Locate the cell with the specified text and output its [X, Y] center coordinate. 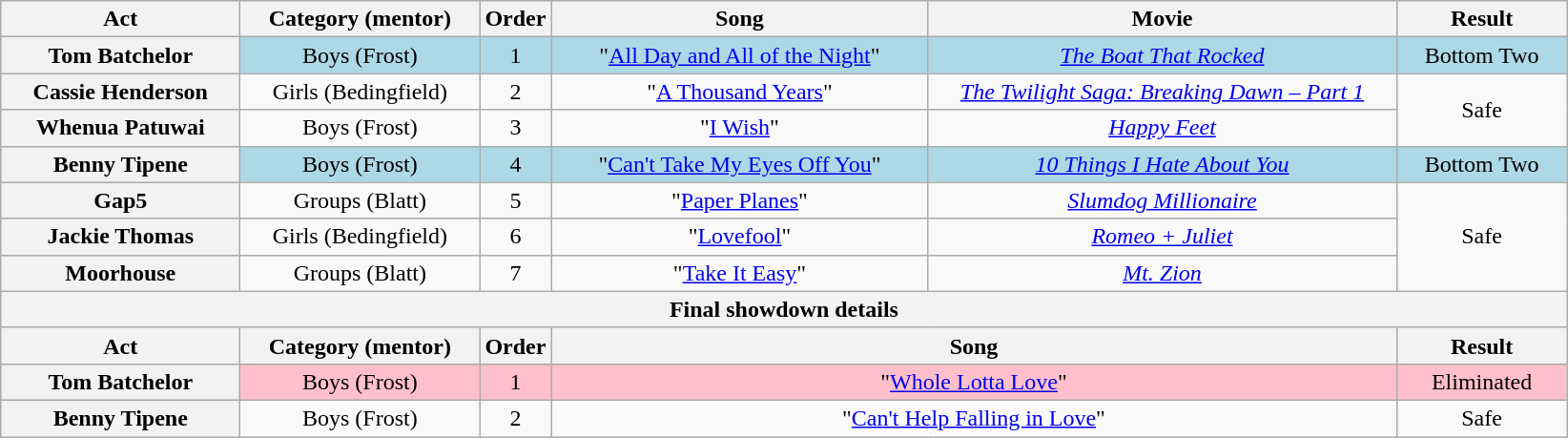
"I Wish" [740, 128]
"Can't Help Falling in Love" [974, 418]
The Boat That Rocked [1162, 55]
Jackie Thomas [120, 237]
The Twilight Saga: Breaking Dawn – Part 1 [1162, 92]
Gap5 [120, 200]
Slumdog Millionaire [1162, 200]
"Can't Take My Eyes Off You" [740, 164]
5 [515, 200]
10 Things I Hate About You [1162, 164]
"Paper Planes" [740, 200]
4 [515, 164]
Final showdown details [784, 309]
"Whole Lotta Love" [974, 382]
"A Thousand Years" [740, 92]
7 [515, 273]
Happy Feet [1162, 128]
Whenua Patuwai [120, 128]
Movie [1162, 19]
3 [515, 128]
"All Day and All of the Night" [740, 55]
Mt. Zion [1162, 273]
Cassie Henderson [120, 92]
6 [515, 237]
Romeo + Juliet [1162, 237]
Moorhouse [120, 273]
"Lovefool" [740, 237]
"Take It Easy" [740, 273]
Eliminated [1482, 382]
